Pinpoint the cell where the given text exists, returning its [X, Y] midpoint coordinate. 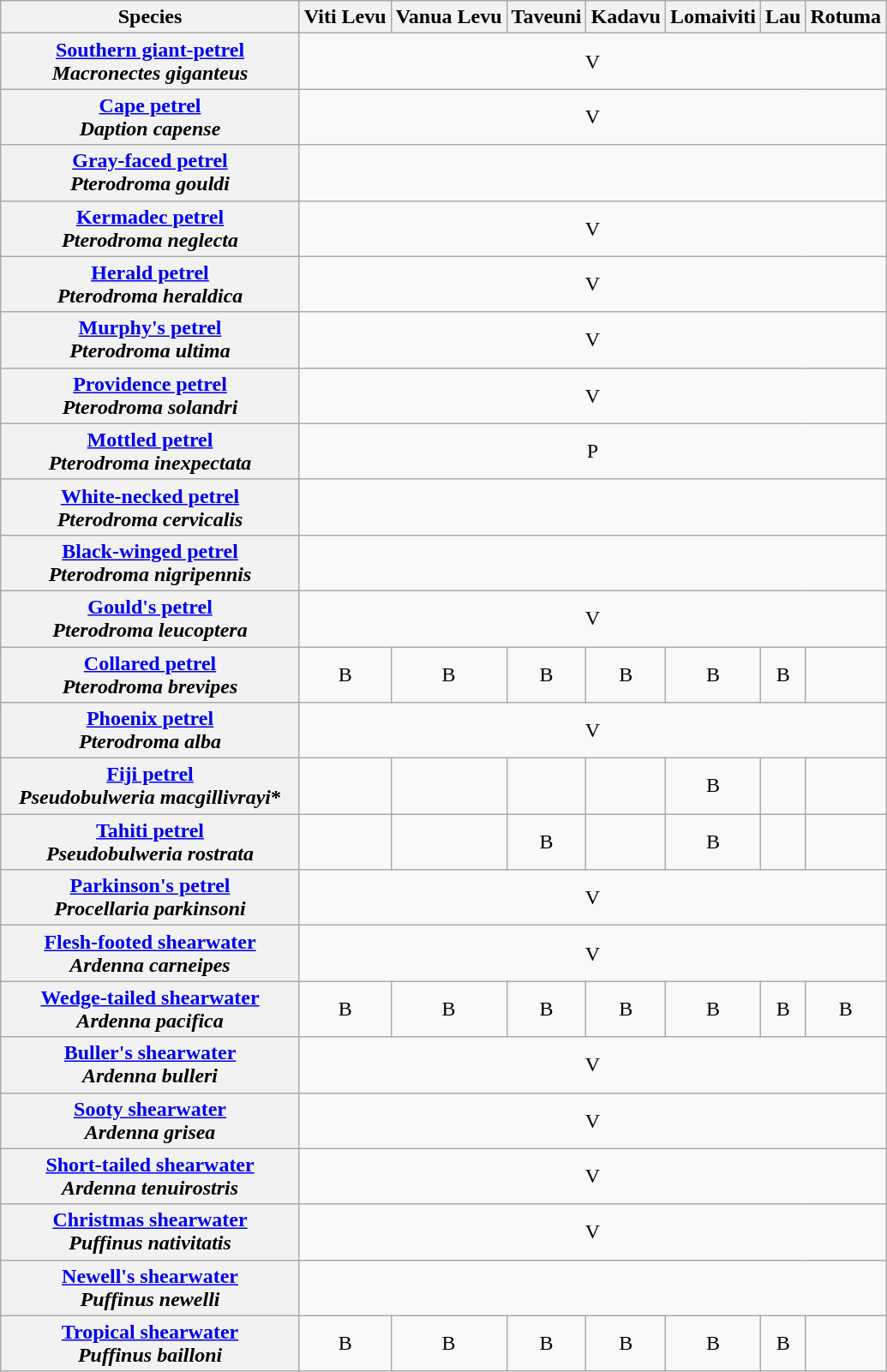
Collared petrelPterodroma brevipes [151, 674]
Providence petrelPterodroma solandri [151, 396]
Southern giant-petrelMacronectes giganteus [151, 62]
Gould's petrelPterodroma leucoptera [151, 619]
Buller's shearwaterArdenna bulleri [151, 1064]
Gray-faced petrelPterodroma gouldi [151, 173]
P [592, 451]
Wedge-tailed shearwaterArdenna pacifica [151, 1010]
Parkinson's petrelProcellaria parkinsoni [151, 898]
Lau [782, 17]
Herald petrelPterodroma heraldica [151, 285]
Sooty shearwaterArdenna grisea [151, 1121]
Mottled petrelPterodroma inexpectata [151, 451]
Phoenix petrelPterodroma alba [151, 730]
Taveuni [547, 17]
Vanua Levu [449, 17]
Flesh-footed shearwaterArdenna carneipes [151, 953]
White-necked petrelPterodroma cervicalis [151, 507]
Kermadec petrelPterodroma neglecta [151, 228]
Lomaiviti [713, 17]
Tropical shearwaterPuffinus bailloni [151, 1344]
Newell's shearwaterPuffinus newelli [151, 1287]
Fiji petrelPseudobulweria macgillivrayi* [151, 787]
Murphy's petrelPterodroma ultima [151, 339]
Viti Levu [345, 17]
Black-winged petrelPterodroma nigripennis [151, 562]
Rotuma [846, 17]
Species [151, 17]
Kadavu [626, 17]
Christmas shearwaterPuffinus nativitatis [151, 1232]
Short-tailed shearwaterArdenna tenuirostris [151, 1176]
Cape petrelDaption capense [151, 117]
Tahiti petrelPseudobulweria rostrata [151, 842]
